For the text-containing cell, return its midpoint in (X, Y) coordinate format. 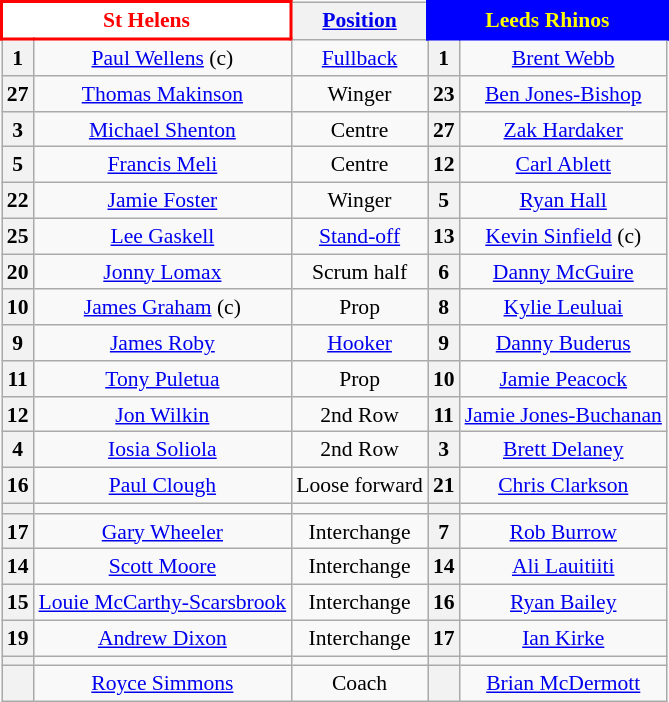
Hooker (360, 343)
15 (18, 602)
19 (18, 638)
6 (444, 272)
8 (444, 307)
Brent Webb (564, 57)
St Helens (146, 20)
Leeds Rhinos (548, 20)
Scott Moore (163, 567)
Fullback (360, 57)
Andrew Dixon (163, 638)
Zak Hardaker (564, 129)
Ali Lauitiiti (564, 567)
Chris Clarkson (564, 485)
Rob Burrow (564, 531)
Jon Wilkin (163, 414)
13 (444, 236)
Thomas Makinson (163, 94)
25 (18, 236)
Loose forward (360, 485)
22 (18, 200)
Iosia Soliola (163, 450)
Carl Ablett (564, 165)
Kevin Sinfield (c) (564, 236)
Ryan Bailey (564, 602)
Position (360, 20)
Jamie Foster (163, 200)
Jamie Jones-Buchanan (564, 414)
Ben Jones-Bishop (564, 94)
20 (18, 272)
Gary Wheeler (163, 531)
James Roby (163, 343)
Scrum half (360, 272)
Paul Clough (163, 485)
Paul Wellens (c) (163, 57)
Brian McDermott (564, 684)
7 (444, 531)
Francis Meli (163, 165)
21 (444, 485)
Michael Shenton (163, 129)
Brett Delaney (564, 450)
Ryan Hall (564, 200)
Ian Kirke (564, 638)
Jonny Lomax (163, 272)
Royce Simmons (163, 684)
Tony Puletua (163, 379)
Danny Buderus (564, 343)
Louie McCarthy-Scarsbrook (163, 602)
Jamie Peacock (564, 379)
4 (18, 450)
Lee Gaskell (163, 236)
Danny McGuire (564, 272)
Stand-off (360, 236)
Kylie Leuluai (564, 307)
Coach (360, 684)
23 (444, 94)
James Graham (c) (163, 307)
